Extract the (X, Y) coordinate from the center of the cell holding the provided text.  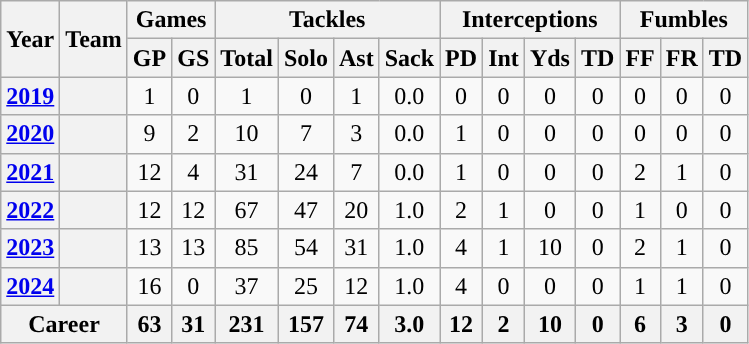
231 (247, 324)
Solo (306, 58)
2022 (30, 210)
Ast (356, 58)
2021 (30, 172)
47 (306, 210)
2023 (30, 248)
Year (30, 39)
63 (149, 324)
25 (306, 286)
Fumbles (684, 20)
FF (640, 58)
Tackles (328, 20)
2020 (30, 134)
FR (682, 58)
Sack (409, 58)
24 (306, 172)
Total (247, 58)
2019 (30, 96)
9 (149, 134)
74 (356, 324)
157 (306, 324)
Interceptions (530, 20)
67 (247, 210)
37 (247, 286)
Games (170, 20)
54 (306, 248)
Career (64, 324)
3.0 (409, 324)
16 (149, 286)
Yds (550, 58)
20 (356, 210)
Team (94, 39)
PD (462, 58)
Int (504, 58)
2024 (30, 286)
6 (640, 324)
85 (247, 248)
GS (194, 58)
GP (149, 58)
